Extract the (x, y) coordinate from the center of the cell holding the provided text.  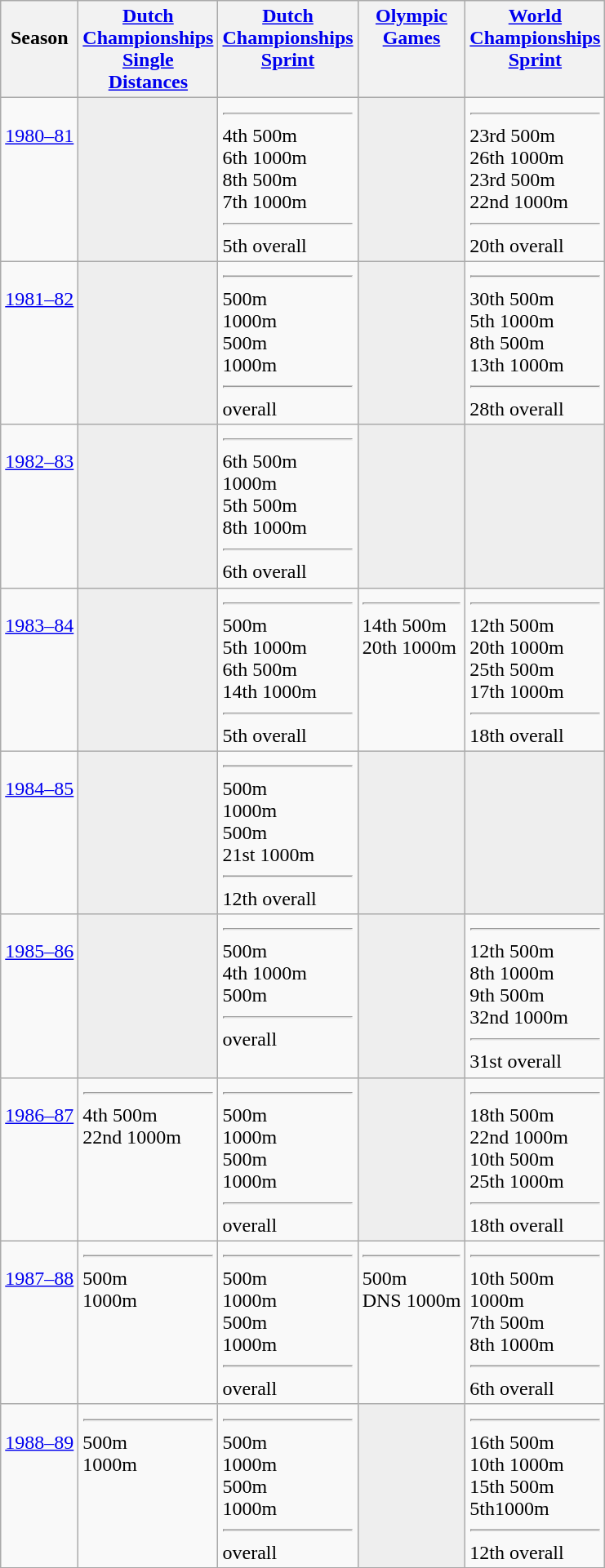
Dutch Championships Single Distances (149, 49)
Olympic Games (411, 49)
18th 500m 22nd 1000m 10th 500m 25th 1000m 18th overall (536, 1159)
12th 500m 20th 1000m 25th 500m 17th 1000m 18th overall (536, 669)
12th 500m 8th 1000m 9th 500m 32nd 1000m 31st overall (536, 996)
500m 4th 1000m 500m overall (287, 996)
23rd 500m 26th 1000m 23rd 500m 22nd 1000m 20th overall (536, 180)
Dutch Championships Sprint (287, 49)
500m DNS 1000m (411, 1322)
4th 500m 6th 1000m 8th 500m 7th 1000m 5th overall (287, 180)
1983–84 (39, 669)
1987–88 (39, 1322)
1981–82 (39, 343)
1988–89 (39, 1486)
30th 500m 5th 1000m 8th 500m 13th 1000m 28th overall (536, 343)
16th 500m 10th 1000m 15th 500m 5th1000m 12th overall (536, 1486)
500m 1000m 500m 21st 1000m 12th overall (287, 833)
1980–81 (39, 180)
500m 5th 1000m 6th 500m 14th 1000m 5th overall (287, 669)
1985–86 (39, 996)
6th 500m 1000m 5th 500m 8th 1000m 6th overall (287, 506)
1986–87 (39, 1159)
Season (39, 49)
1984–85 (39, 833)
World Championships Sprint (536, 49)
14th 500m 20th 1000m (411, 669)
10th 500m 1000m 7th 500m 8th 1000m 6th overall (536, 1322)
1982–83 (39, 506)
4th 500m 22nd 1000m (149, 1159)
